Provide the [x, y] coordinate of the cell's center where the given text is located.  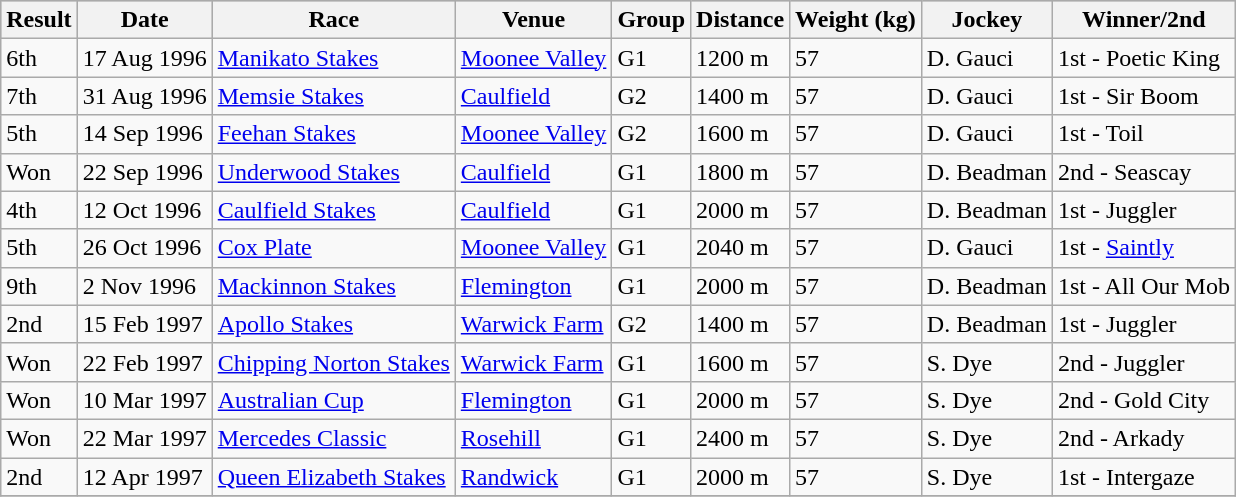
Memsie Stakes [334, 96]
Weight (kg) [856, 20]
Race [334, 20]
9th [39, 286]
4th [39, 210]
10 Mar 1997 [144, 400]
12 Apr 1997 [144, 477]
Mercedes Classic [334, 438]
22 Feb 1997 [144, 362]
17 Aug 1996 [144, 58]
1st - All Our Mob [1144, 286]
Venue [534, 20]
1st - Saintly [1144, 248]
6th [39, 58]
1st - Sir Boom [1144, 96]
Cox Plate [334, 248]
Group [652, 20]
15 Feb 1997 [144, 324]
7th [39, 96]
Distance [740, 20]
26 Oct 1996 [144, 248]
2nd - Seascay [1144, 172]
1200 m [740, 58]
1st - Intergaze [1144, 477]
14 Sep 1996 [144, 134]
2nd - Juggler [1144, 362]
2040 m [740, 248]
Feehan Stakes [334, 134]
Apollo Stakes [334, 324]
1st - Poetic King [1144, 58]
Mackinnon Stakes [334, 286]
31 Aug 1996 [144, 96]
2nd - Arkady [1144, 438]
Caulfield Stakes [334, 210]
Winner/2nd [1144, 20]
1st - Toil [1144, 134]
Randwick [534, 477]
Underwood Stakes [334, 172]
22 Mar 1997 [144, 438]
Result [39, 20]
Date [144, 20]
Australian Cup [334, 400]
Manikato Stakes [334, 58]
Jockey [986, 20]
1800 m [740, 172]
Queen Elizabeth Stakes [334, 477]
12 Oct 1996 [144, 210]
2400 m [740, 438]
2nd - Gold City [1144, 400]
2 Nov 1996 [144, 286]
Chipping Norton Stakes [334, 362]
Rosehill [534, 438]
22 Sep 1996 [144, 172]
